Output the [X, Y] coordinate of the center of the cell containing the given text.  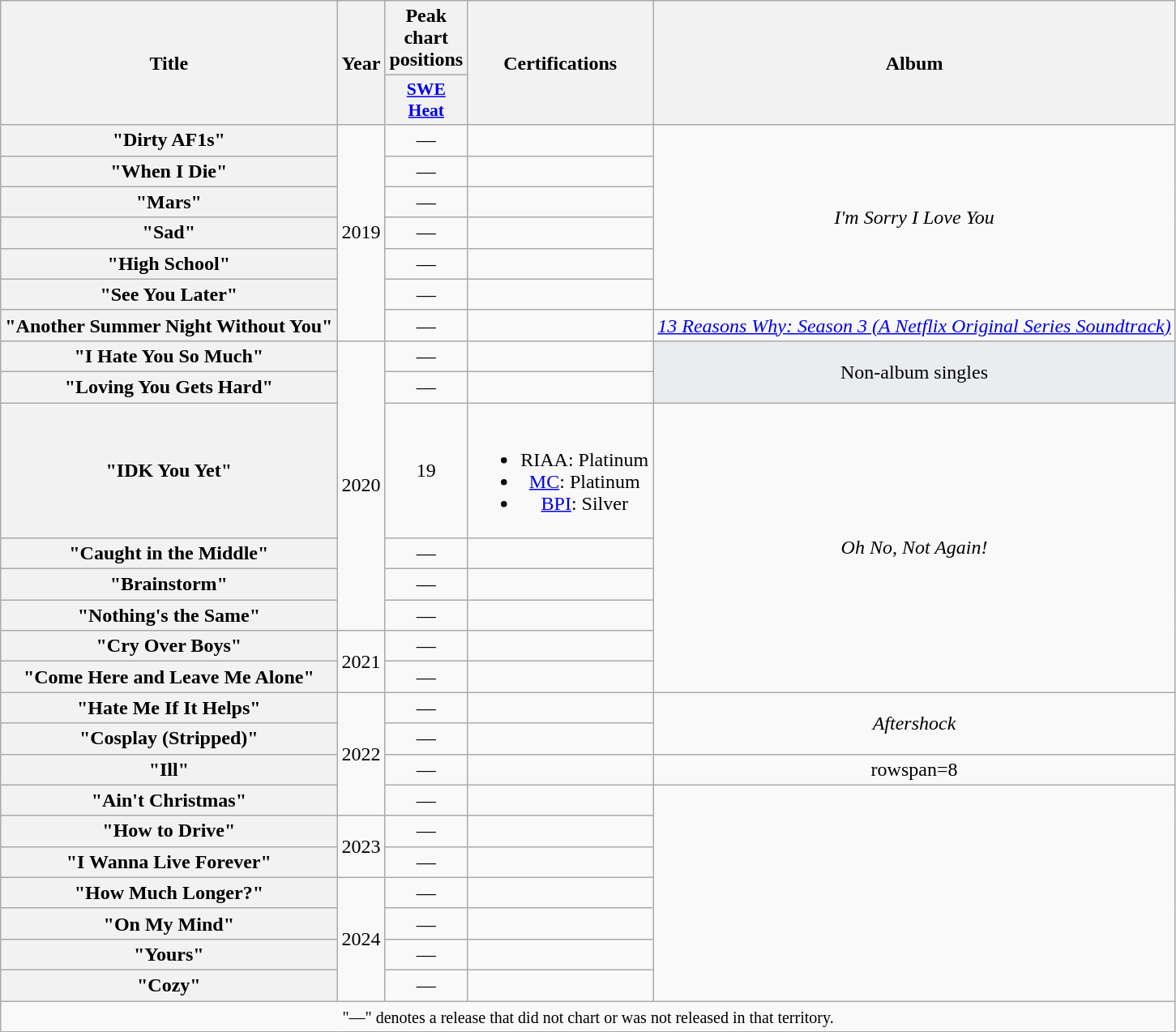
"I Wanna Live Forever" [169, 862]
I'm Sorry I Love You [914, 217]
"Dirty AF1s" [169, 140]
19 [426, 470]
"On My Mind" [169, 923]
RIAA: PlatinumMC: PlatinumBPI: Silver [561, 470]
"Ain't Christmas" [169, 800]
"Cozy" [169, 985]
"Brainstorm" [169, 585]
2022 [361, 754]
"Another Summer Night Without You" [169, 325]
2020 [361, 485]
Title [169, 63]
2024 [361, 939]
"How Much Longer?" [169, 893]
"Caught in the Middle" [169, 554]
"See You Later" [169, 294]
Year [361, 63]
"Hate Me If It Helps" [169, 708]
"Mars" [169, 202]
2023 [361, 846]
13 Reasons Why: Season 3 (A Netflix Original Series Soundtrack) [914, 325]
"Ill" [169, 769]
SWEHeat [426, 101]
"How to Drive" [169, 831]
"IDK You Yet" [169, 470]
Album [914, 63]
"Sad" [169, 233]
"Loving You Gets Hard" [169, 387]
Oh No, Not Again! [914, 546]
"When I Die" [169, 171]
"High School" [169, 263]
"I Hate You So Much" [169, 356]
2019 [361, 233]
"Yours" [169, 954]
rowspan=8 [914, 769]
Certifications [561, 63]
Peak chart positions [426, 38]
"—" denotes a release that did not chart or was not released in that territory. [588, 1016]
2021 [361, 662]
"Cry Over Boys" [169, 646]
"Nothing's the Same" [169, 615]
Aftershock [914, 723]
"Come Here and Leave Me Alone" [169, 677]
Non-album singles [914, 371]
"Cosplay (Stripped)" [169, 739]
